Return the [x, y] coordinate for the center point of the cell that contains the specified text.  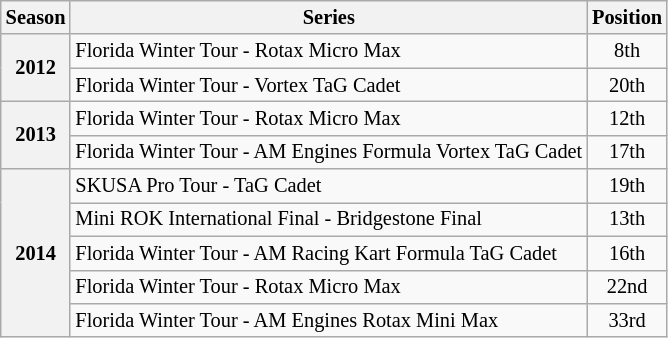
22nd [627, 287]
2013 [36, 134]
16th [627, 253]
Mini ROK International Final - Bridgestone Final [328, 219]
2012 [36, 68]
12th [627, 118]
Florida Winter Tour - AM Racing Kart Formula TaG Cadet [328, 253]
2014 [36, 253]
Season [36, 17]
Series [328, 17]
Florida Winter Tour - AM Engines Rotax Mini Max [328, 320]
Florida Winter Tour - Vortex TaG Cadet [328, 85]
Florida Winter Tour - AM Engines Formula Vortex TaG Cadet [328, 152]
33rd [627, 320]
SKUSA Pro Tour - TaG Cadet [328, 186]
Position [627, 17]
8th [627, 51]
13th [627, 219]
17th [627, 152]
19th [627, 186]
20th [627, 85]
